Pinpoint the cell where the given text exists, returning its (x, y) midpoint coordinate. 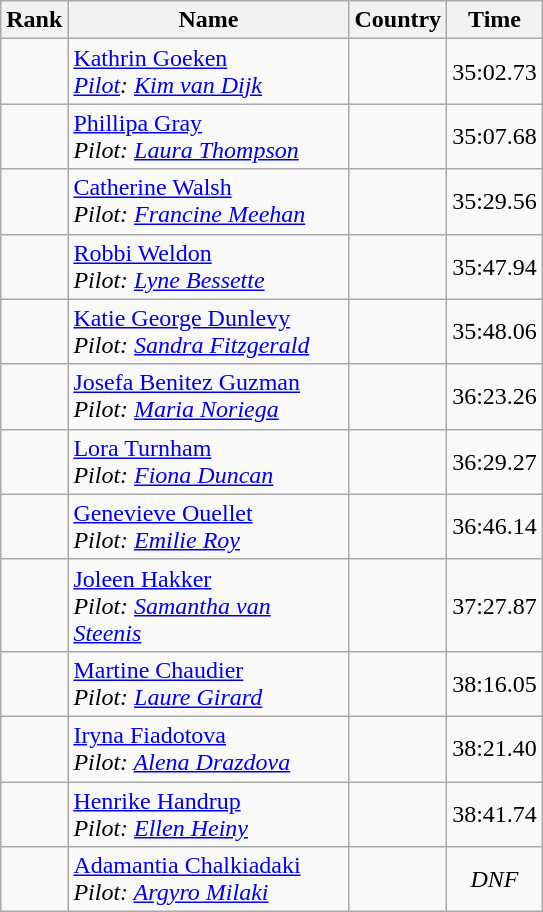
38:41.74 (495, 814)
36:46.14 (495, 526)
Henrike HandrupPilot: Ellen Heiny (208, 814)
35:29.56 (495, 202)
Lora TurnhamPilot: Fiona Duncan (208, 462)
36:29.27 (495, 462)
35:02.73 (495, 72)
Phillipa GrayPilot: Laura Thompson (208, 136)
38:21.40 (495, 748)
35:47.94 (495, 266)
37:27.87 (495, 605)
Josefa Benitez GuzmanPilot: Maria Noriega (208, 396)
Robbi WeldonPilot: Lyne Bessette (208, 266)
Catherine WalshPilot: Francine Meehan (208, 202)
38:16.05 (495, 684)
36:23.26 (495, 396)
35:48.06 (495, 332)
DNF (495, 880)
Genevieve OuelletPilot: Emilie Roy (208, 526)
Kathrin GoekenPilot: Kim van Dijk (208, 72)
Name (208, 20)
Martine ChaudierPilot: Laure Girard (208, 684)
Rank (34, 20)
Adamantia ChalkiadakiPilot: Argyro Milaki (208, 880)
Joleen HakkerPilot: Samantha van Steenis (208, 605)
Iryna FiadotovaPilot: Alena Drazdova (208, 748)
Katie George DunlevyPilot: Sandra Fitzgerald (208, 332)
Time (495, 20)
Country (398, 20)
35:07.68 (495, 136)
